From the cell containing the given text, extract its center point as (X, Y) coordinate. 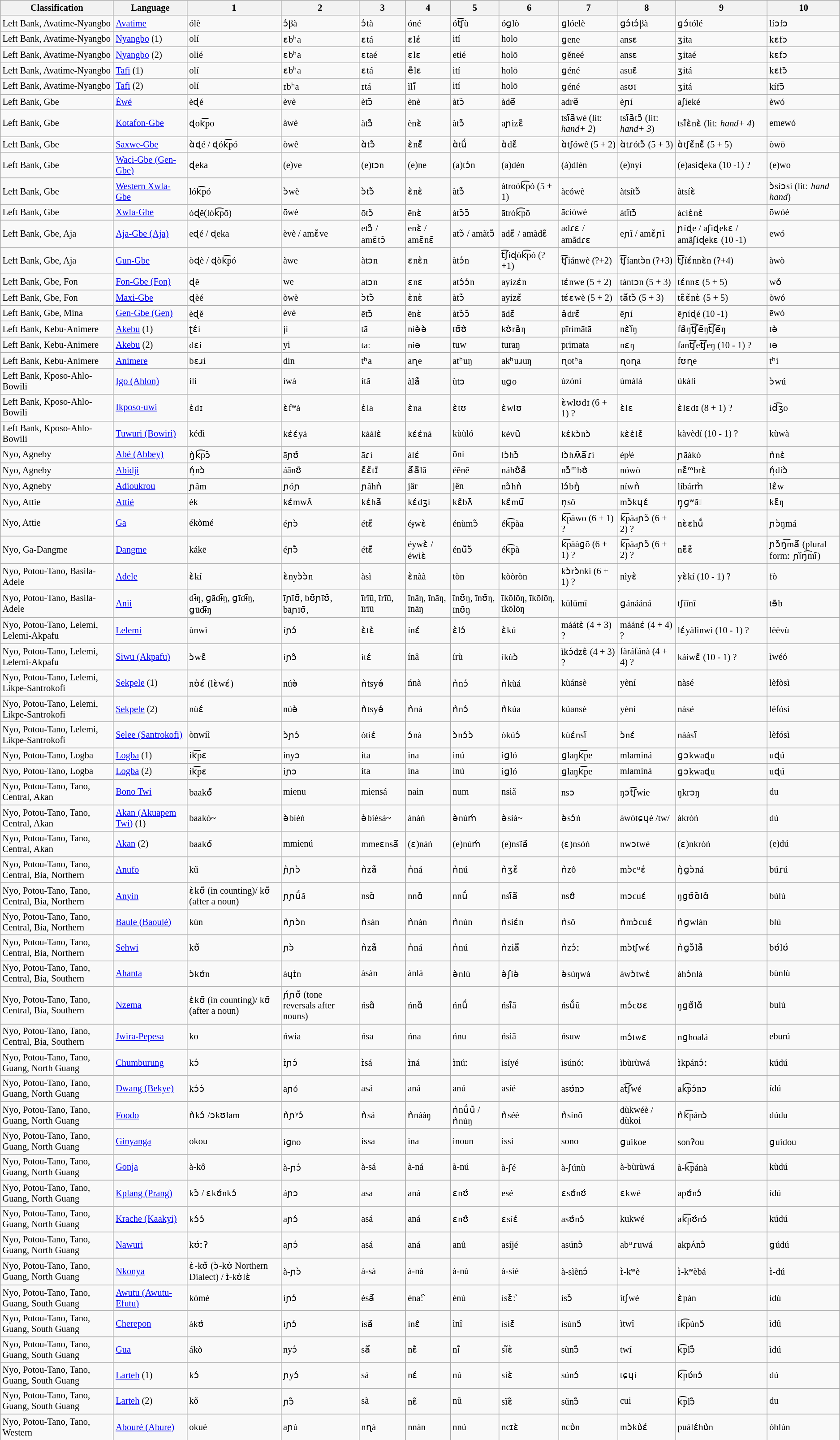
Anyin (150, 895)
ék͡pà (529, 549)
k͡plɔ̃ (721, 1401)
Foodo (150, 1115)
ə̀súŋwà (589, 973)
àtĩ́tɔ̃̀ (647, 212)
ìbùrùwá (647, 1063)
tuw (475, 345)
ǹmɔ̀cuɛ́ (647, 922)
itʃwé (647, 1298)
ènaː́ ̀ (428, 1298)
íɲɔ̂ (320, 657)
ŋ̀k͡pɔ̄ (234, 454)
issi (529, 1142)
tʰi (804, 360)
ŋ̀ɡɔ̀ná (721, 869)
Kplang (Prang) (150, 1193)
akpʌ́nɔ̂ (721, 1245)
ínâ (428, 657)
Abidji (150, 471)
ɖok͡po (234, 123)
enɛ̀ / amɛ̃nɛ̃ (428, 234)
Tuwuri (Bowiri) (150, 434)
ìtã (383, 381)
ɡuidou (804, 1142)
mɔ̀tʃwɛ́ (647, 948)
adɾɛ / amãdɾɛ (589, 234)
ʒita (721, 39)
ɔ̀nɛ́ (647, 735)
bʊ́lʊ́ (804, 948)
ɲâhǹ (383, 486)
mmienú (320, 844)
ɛnʊ̂ (475, 1219)
ayizɛ́n (529, 281)
ɛnɛ (428, 281)
nɛ̃̀ɛ̃́ (721, 549)
ìtɛ́ (383, 657)
ŋɡʊ̃ɑ̃lɑ̃́ (721, 895)
ɲɔ̃ (320, 1401)
Akebu (2) (150, 345)
ńsuw (589, 1037)
Kotafon-Gbe (150, 123)
nú (475, 1375)
èɲí (647, 102)
Classification (57, 8)
úkàli (721, 381)
àcíɛ̀nɛ̀ (721, 212)
lèèvù (804, 630)
ǹnáàŋ (428, 1115)
Logba (1) (150, 756)
ńsṹũ (589, 1005)
àwè (320, 123)
ɲ̀ɲɔ̀ (320, 869)
à-sìè (529, 1271)
kòmé (234, 1298)
kààlɛ̀ (383, 434)
Nzema (150, 1005)
7 (589, 8)
ǹɡwlàn (721, 922)
tsĩ́ã̀wè (litː hand+ 2) (589, 123)
ɔ̀wɛ̃̂ (234, 657)
kɔ̃ / ɛkʊ́nkɔ́ (234, 1193)
síɛ̀ (529, 1375)
ńnà (428, 683)
t͡ʃíɛ́nnɛ̀n (?+4) (721, 261)
ńnu (475, 1037)
ɲâm (234, 486)
ǹsàn (383, 922)
1 (234, 8)
okou (234, 1142)
ɛ̀-kʊ̃̀ (ɔ̀-kʊ̀ Northern Dialect) / ɪ̀-kʊ̀lɛ̀ (234, 1271)
turaŋ (529, 345)
tɛ́ɛwè (5 + 2) (589, 298)
Gen-Gbe (Gen) (150, 313)
à-ɲɔ́ (320, 1167)
ɛ̀nàà (428, 576)
à-sà (383, 1271)
sono (589, 1142)
ìsɔ̃́ (589, 1298)
wǒ (804, 281)
ùmàlà (647, 381)
emewó (804, 123)
ɛnʊ́ (475, 1193)
éɲɔ̃̀ (320, 549)
ékòmé (234, 523)
Gonja (150, 1167)
óɡlò (529, 23)
ɡúdú (804, 1245)
ɡěneé (589, 55)
(e)dú (804, 844)
ínɛ́ (428, 630)
ēɲí (647, 313)
aɳe (428, 360)
2 (320, 8)
kòòròn (529, 576)
ɔ̀ɲɔ́ (320, 735)
kɛ̀ɛ̀lɛ̃̀ (647, 434)
asa (383, 1193)
ń̩nɔ̀ (234, 471)
nɛŋ (647, 345)
esé (529, 1193)
inyɔ (320, 756)
mɔcuɛ́ (647, 895)
à-ɲɔ̀ (320, 1271)
ɖèé (234, 298)
kɛ́ɛ́yá (320, 434)
sũnɔ̃ (589, 1401)
ayizɛ̃ (529, 298)
nɛ̃ (428, 1401)
ɛ̃́ɛ̃̄tɪ̄ (383, 471)
ɛ̀la (383, 408)
tɘ̄b (804, 603)
ǹsá (383, 1115)
bɛɹi (234, 360)
5 (475, 8)
éɟwɛ̀ (428, 523)
asuɛ̄ (647, 70)
ɲóɲ (320, 486)
ɛ̀lɛ (647, 408)
ētɔ̃̀ (383, 313)
ǹkɔ́ /ɔkʊlam (234, 1115)
taː (383, 345)
issa (383, 1142)
ńsɑ̃ (383, 1005)
ak͡pɔ́nɔ (721, 1089)
àsì (383, 576)
Bono Twi (150, 792)
ɪ̀kpánɔ́ː (721, 1063)
káiwɛ̃̂ (10 - 1) ? (721, 657)
anû (475, 1245)
òtìɛ́ (383, 735)
ǹsô (589, 922)
kùdú (804, 1167)
ńnɑ̃ (428, 1005)
àlɛ́ (428, 454)
àwòtɕɥé /tw/ (647, 818)
àtsítɔ̃̀ (647, 191)
àtɔ́n (475, 261)
ə̀bìéń (320, 818)
nìə̀ə̀ (428, 329)
ńwia (320, 1037)
fant͡ʃet͡ʃeŋ (10 - 1) ? (721, 345)
Nyangbo (1) (150, 39)
Gun-Gbe (150, 261)
ǹk͡pánɔ̀ (721, 1115)
òɖè / ɖòk͡pó (234, 261)
nnṹ (475, 895)
tòn (475, 576)
ə̀núḿ (475, 818)
Tafi (1) (150, 70)
mienu (320, 792)
kũ (234, 869)
Avatime (150, 23)
nɛ̃̀ (428, 1349)
ɑ̀tɾótɔ̃̂ (5 + 3) (647, 144)
īnāŋ, īnāŋ, īnāŋ (428, 603)
ńsiã (529, 1037)
líbárm̀ (721, 486)
ɲɔ̀ŋmá (804, 523)
ńna (428, 1037)
nɔ̂hǹ (529, 486)
sĩɛ̃ (529, 1401)
adɛ̃ / amãdɛ̃ (529, 234)
ʈɛ́ì (234, 329)
eburú (804, 1037)
bùnlù (804, 973)
asúnɔ̂ (589, 1245)
kʊ̀rã̀ŋ (529, 329)
lɔ́bŋ̀ (589, 486)
níwǹ (647, 486)
ìdú (804, 1349)
ɑ̀tɔ̃̂ (383, 144)
aɲizɛ̃ (529, 123)
nùɛ́ (234, 709)
ót͡ʃù (475, 23)
ɖě (234, 281)
ɛ̀wlʊdɪ (6 + 1) ? (589, 408)
Larteh (2) (150, 1401)
fò (804, 576)
ǹnɛ̀ (804, 454)
Tafi (2) (150, 86)
ōní (475, 454)
(a)dén (529, 165)
Xwla-Gbe (150, 212)
(e)ne (428, 165)
ìk͡púnɔ̋ (721, 1323)
òwè (320, 298)
aɲó (320, 1089)
étɛ̃ (383, 523)
ǹʒɛ̃́ (529, 869)
Waci-Gbe (Gen-Gbe) (150, 165)
ènú (475, 1298)
nnàn (428, 1427)
ə̀bìèsá~ (383, 818)
ɡuikoe (647, 1142)
baakó~ (234, 818)
ìdû (804, 1323)
nɡhoalá (721, 1037)
Left Bank, Gbe, Mina (57, 313)
Lelemi (150, 630)
tā (383, 329)
10 (804, 8)
atɔ́ɔ́n (475, 281)
ʒitaé (721, 55)
(ɛ)náń (428, 844)
òkúɔ́ (529, 735)
ǹnṹũ̀ / ǹnúŋ (475, 1115)
ɲɲṹã (320, 895)
à-ná (428, 1167)
ɳoɳa (647, 360)
ìsɛ̃́ː ̀ (529, 1298)
kʊ́ːʔ (234, 1245)
ɪ̀-dú (804, 1271)
àtsíɛ̀ (721, 191)
īrīū, īrīū, īrīū (383, 603)
ə̀ʃiə̀ (529, 973)
ùzòni (589, 381)
ɛ̀wlʊ (529, 408)
èwó (804, 102)
kõ (234, 1401)
ēɲíɖé (10 -1) (721, 313)
ɛ̀kí (234, 576)
òwê (320, 144)
ɑ̀ɖé / ɖók͡pó (234, 144)
nwɔtwé (647, 844)
ɛsíɛ́ (529, 1219)
ɛ̀tʊ (475, 408)
lɔ̀hʍ̃ã̄ɾí (589, 454)
Ginyanga (150, 1142)
nɛ̀ĩ̀ŋ (647, 329)
n̩ső (589, 502)
ɛ̀lɔ́ (475, 630)
9 (721, 8)
ɛsʊ́nʊ́ (589, 1193)
pīrìmātā (589, 329)
àtroók͡pó (5 + 1) (529, 191)
à-nù (475, 1271)
ɲ́ɲʊ̃ (tone reversals after nouns) (320, 1005)
ànáń (428, 818)
ìsã́ (383, 1323)
Nyo, Potou-Tano, Tano, Western (57, 1427)
ncɪɛ̀ (529, 1427)
ŋɔt͡ʃwie (647, 792)
Gua (150, 1349)
adrẽ́ (589, 102)
ɡánááná (647, 603)
èɖě (234, 313)
sã́ (383, 1349)
kūlūmī (589, 603)
t͡ʃiánwè (?+2) (589, 261)
eɖé / ɖeka (234, 234)
īɲīʊ̄, bʊ̄ɲīʊ̄, bāɲīʊ̄, (320, 603)
kɛfɔ̄ (804, 70)
(e)asiɖeka (10 -1) ? (721, 165)
ètɔ̃ (383, 102)
ɪ̀-kʷè (647, 1271)
Dangme (150, 549)
ɛ̀kú (529, 630)
líɔfɔ (804, 23)
nsĩ́ã́ (529, 895)
bulú (804, 1005)
kɛ́mwʌ̃́ (320, 502)
nĩ́ (475, 1349)
ɔ̀wú (804, 381)
8 (647, 8)
kákē (234, 549)
īnʊ̄ŋ, īnʊ̄ŋ, īnʊ̄ŋ (475, 603)
at͡ʃwé (647, 1089)
Akebu (1) (150, 329)
Éwé (150, 102)
kɛ́dʒí (428, 502)
Sehwi (150, 948)
ādɛ̃́ (529, 313)
búlú (804, 895)
Akan (2) (150, 844)
èpʲè (647, 454)
ĩlĩ́ (428, 86)
íkùɔ̀ (529, 657)
iɡno (320, 1142)
ɪtá (383, 86)
kɛ́ɛ́ná (428, 434)
Abouré (Abure) (150, 1427)
tə̀ (804, 329)
máátɛ̀ (4 + 3) ? (589, 630)
kɛ́hã́ (383, 502)
ɛ̀lɛdɪ (8 + 1) ? (721, 408)
ńnṹ (475, 1005)
ɛnɛ̀n (428, 261)
àtɔn (383, 261)
tã́tɔ̃̀ (5 + 3) (647, 298)
jâr (428, 486)
kévũ̀ (529, 434)
àcówè (589, 191)
ǹɡɔ̃̀lã̀ (721, 948)
āɲʊ̃́ (320, 454)
àdẽ́ (529, 102)
ɑ̀tʃɛ̃́nɛ̃̂ (5 + 5) (721, 144)
ātrók͡pō (529, 212)
asʊ́nɔ (589, 1089)
k͡plɔ̃́ (721, 1349)
énùmɔ̃ (475, 523)
sã (383, 1401)
Language (150, 8)
Attié (150, 502)
mɔ̀cᵘɛ́ (647, 869)
ùnwì (234, 630)
ncʋ̀n (589, 1427)
ɛtaé (383, 55)
àkʊ́ (234, 1323)
3 (383, 8)
k͡pʋ́nɔ́ (721, 1375)
tántɔn (5 + 3) (647, 281)
mɔ̃̀kɥɛ́ (647, 502)
ɳotʰa (589, 360)
k͡pàaɲɔ̃ (6 + 2) ? (647, 523)
etɔ̃̂ / amɛ̃tɔ̃ (383, 234)
óblún (804, 1427)
sĩ̀ɛ̀ (529, 1349)
mɔ́cʊɛ (647, 1005)
ɡɔ́tɔ́βà (647, 23)
ɔ́tà (383, 23)
ɔ̀síɔsí (litː hand hand) (804, 191)
ōtɔ̃̀ (383, 212)
tsĩ́ɛ̀nɛ̀ (litː hand+ 4) (721, 123)
éɲɔ̀ (320, 523)
asíé (529, 1089)
àlã̀ (428, 381)
asʊ́nɔ́ (589, 1219)
yi (320, 345)
Nyangbo (2) (150, 55)
ɡene (589, 39)
Krache (Kaakyi) (150, 1219)
fã̀ŋt͡ʃẽ̄ŋt͡ʃẽ̄ŋ (721, 329)
ə̀nlù (475, 973)
ólè (234, 23)
sá (383, 1375)
ìnî (475, 1323)
nsʊ̂ (589, 895)
ɑ̀tʃówê (5 + 2) (589, 144)
èɖé (234, 102)
óné (428, 23)
éywɛ̀ / éwìɛ̀ (428, 549)
à-k͡pánà (721, 1167)
ɪ̀ná (428, 1063)
okuè (234, 1427)
àhɔ́nlà (721, 973)
ènè (428, 102)
ùtɔ (475, 381)
(ɛ)nsóń (589, 844)
ònwíì (234, 735)
ēwó (804, 313)
anú (475, 1089)
à-kô (234, 1167)
à-sìènɔ́ (589, 1271)
k͡pàaɲɔ̃̄ (6 + 2) ? (647, 549)
kɛ́kɔ̀nɔ̀ (589, 434)
tʰa (383, 360)
6 (529, 8)
tsĩ́ã̀tɔ̃̂ (litː hand+ 3) (647, 123)
apʊ́nɔ́ (721, 1193)
nɛ̃́ᵐbrɛ̀ (721, 471)
kùɛ́nsĩ́ (589, 735)
puálɛ́hʋ̀n (721, 1427)
nówò (647, 471)
ǹnún (475, 922)
Fon-Gbe (Fon) (150, 281)
jên (475, 486)
(e)tɔn (383, 165)
à-ʃé (529, 1167)
à-bùrùwá (647, 1167)
kɛ̃̋ŋ (804, 502)
kukwé (647, 1219)
àɥɪ̀n (320, 973)
ńsa (383, 1037)
dɨ̄ŋ, ɡādɨ̄ŋ, ɡīdɨ̄ŋ, ɡūdɨ̄ŋ (234, 603)
ìdù (804, 1298)
nɛ́ (428, 1375)
ɡlóelè (589, 23)
ǹséè (529, 1115)
ɛ̀pán (721, 1298)
Abé (Abbey) (150, 454)
kùánsè (589, 683)
kɛ̋mũ̄ (529, 502)
Akan (Akuapem Twi) (1) (150, 818)
Dwang (Bekye) (150, 1089)
inoun (475, 1142)
Sekpele (1) (150, 683)
ōwè (320, 212)
āɾí (383, 454)
ɛ̀dɪ (234, 408)
Selee (Santrokofi) (150, 735)
ɪ̀núː (475, 1063)
Baule (Baoulé) (150, 922)
kùn (234, 922)
asíjé (529, 1245)
tɛ̃ɛ̃nɛ̀ (5 + 5) (721, 298)
ili (234, 381)
tʊ̄ʊ̀ (475, 329)
nʊ̀ɛ́ (lɛ̀wɛ́) (234, 683)
ewó (804, 234)
kàvèdí (10 - 1) ? (721, 434)
miensá (383, 792)
ɲāàkó (721, 454)
nnɑ̃́ (428, 895)
ə̀sɔ́ń (589, 818)
t͡ʃíɖòk͡pó (?+1) (529, 261)
aʃíeké (721, 102)
íɲɔ́ (320, 630)
fàráfánà (4 + 4) ? (647, 657)
ɲyɔ́ (320, 1375)
àwò (804, 261)
kɔ̀rɔ̀nkí (6 + 1) ? (589, 576)
nɛ̀ɛhṹ (721, 523)
ɪ̀ɲɔ́ (320, 1063)
(e)núḿ (475, 844)
ŋɡʊ̃lɑ̃́ (721, 1005)
náhʊ̃̀ã̀ (529, 471)
áānʊ̄ (320, 471)
ɖeka (234, 165)
Adele (150, 576)
àtɔ̃̂ (383, 123)
ōwóé (804, 212)
Awutu (Awutu-Efutu) (150, 1298)
(a)tɔ́n (475, 165)
à-ʃúnù (589, 1167)
tə (804, 345)
nsɑ̃ (383, 895)
Nawuri (150, 1245)
Siwu (Akpafu) (150, 657)
cui (647, 1401)
ǎdrɛ̃́ (589, 313)
ɛ̀tɛ̀ (383, 630)
Ga (150, 523)
ɑ̀dɛ̃́ (529, 144)
òwó (804, 298)
lɔ̀hɔ̃̀ (529, 454)
ènɛ̀ (428, 123)
4 (428, 8)
ákò (234, 1349)
tʃīīnī (721, 603)
atʰuŋ (475, 360)
nain (428, 792)
àtɔ̃̄ɔ̃̄ (475, 212)
num (475, 792)
énũ̄ɔ̃̄ (475, 549)
Larteh (1) (150, 1375)
òɖě(lók͡pō) (234, 212)
ɛ̀na (428, 408)
èsã́ (383, 1298)
ìwà (320, 381)
à-sá (383, 1167)
Saxwe-Gbe (150, 144)
ék͡pàa (529, 523)
búɾú (804, 869)
etié (475, 55)
ìwéó (804, 657)
ǹkúa (529, 709)
kɛ̋bʌ̃́ (475, 502)
ɲíɖe / aʃiɖekɛ / amãʃíɖekɛ (10 -1) (721, 234)
írù (475, 657)
tɛ́nnɛ (5 + 5) (721, 281)
ə̀sìá~ (529, 818)
ko (234, 1037)
lók͡pó (234, 191)
ẽlɛ (428, 70)
kùwà (804, 434)
ìd͡ʒo (804, 408)
ɲɔ̃̀ŋ͡mã́ (plural formː ɲĩ̀ŋ͡mĩ́) (804, 549)
ã́ã̄lā (428, 471)
áɲɔ (320, 1193)
ak͡pʊ́nɔ́ (721, 1219)
atɔn (383, 281)
mmeɛnsã́ (383, 844)
kúansè (589, 709)
àsàn (383, 973)
Ahanta (150, 973)
akʰuɹuŋ (529, 360)
kʊ̃̀ (234, 948)
ànlà (428, 973)
kífɔ̄ (804, 86)
ǹɲɔ̀n (320, 922)
à-nà (428, 1271)
máánɛ́ (4 + 4) ? (647, 630)
Anii (150, 603)
nsiã (529, 792)
ɔ́nà (428, 735)
éēnē (475, 471)
atɔ̃ / amãtɔ̃ (475, 234)
àkróń (721, 818)
èk (234, 502)
Igo (Ahlon) (150, 381)
(e)ve (320, 165)
jí (320, 329)
(e)nyí (647, 165)
ɔ́βà (320, 23)
ɑ̀tṹ (475, 144)
Anufo (150, 869)
ɛ̀fʷà (320, 408)
ń̩díɔ̀ (804, 471)
èvè / amɛ̃ve (320, 234)
(ɛ)nkróń (721, 844)
lèfòsì (804, 683)
twí (647, 1349)
we (320, 281)
dúdu (804, 1115)
kédì (234, 434)
súnɔ́ (589, 1375)
Jwira-Pepesa (150, 1037)
aɲù (320, 1427)
Western Xwla-Gbe (150, 191)
kùùló (475, 434)
àtɔ̃́ɔ̃ (475, 313)
nsɔ (589, 792)
ìsíɛ̃̀ (529, 1323)
ǹsiɛ́n (529, 922)
k͡pààɡō (6 + 1) ? (589, 549)
īkōlōŋ, īkōlōŋ, īkōlōŋ (529, 603)
àwe (320, 261)
mɔ̀kʋ̀ɛ́ (647, 1427)
ǹkùá (529, 683)
ìsúnóː (589, 1063)
Animere (150, 360)
iɲɔ (320, 771)
sonʔou (721, 1142)
Maxi-Gbe (150, 298)
tɕɥí (647, 1375)
nàásĩ́ (721, 735)
ācíòwè (589, 212)
Cherepon (150, 1323)
ŋkrɔŋ (721, 792)
ìsíyé (529, 1063)
ńsĩ́ã (529, 1005)
ɛ̀nɛ̃̂ (428, 144)
abᵘɾuwá (647, 1245)
eɲĩ / amɛ̃ɲĩ (647, 234)
ɪ̀sá (383, 1063)
dɛi (234, 345)
ìnɛ̂ (428, 1323)
ɔ̀wè (320, 191)
ǹnán (428, 922)
Aja-Gbe (Aja) (150, 234)
fʊɳe (721, 360)
(e)wo (804, 165)
tɛ́nwe (5 + 2) (589, 281)
ɪ̀-kʷèbá (721, 1271)
ɪbʰa (320, 86)
niə (428, 345)
ŋ̩ɡʷã (721, 502)
(e)nsĩã́ (529, 844)
ɛkwé (647, 1193)
òwō (804, 144)
Ikposo-uwi (150, 408)
Nyo, Ga-Dangme (57, 549)
ǹɲʸɔ́ (320, 1115)
ɡɔ́tólé (721, 23)
blú (804, 922)
ǹzɔ́ː (589, 948)
Nkonya (150, 1271)
sùnɔ̃́ (589, 1349)
k͡pàwo (6 + 1) ? (589, 523)
nyɔ́ (320, 1349)
étɛ̃̄ (383, 549)
ɛlɛ́ (428, 39)
nɳà (383, 1427)
ɛ̀nyɔ̀ɔ̀n (320, 576)
olié (234, 55)
mɔ́twɛ (647, 1037)
nìyɛ̀ (647, 576)
asʊī (647, 86)
lɛ̂w (804, 486)
(á)dlén (589, 165)
din (320, 360)
nɔ̃́ᵐbʊ̀ (589, 471)
ɔ̀kʊ́n (234, 973)
Sekpele (2) (150, 709)
primata (589, 345)
Adioukrou (150, 486)
uɡo (529, 381)
ǹsínō (589, 1115)
Chumburung (150, 1063)
ɲɔ̀ (320, 948)
nnú (475, 1427)
ǹzô (589, 869)
ɔ̀nɔ́ɔ̀ (475, 735)
ìtwî (647, 1323)
à-nú (475, 1167)
àwɔ̀twɛ̀ (647, 973)
dùkwéè / dùkoi (647, 1115)
lɛ́yàlìnwì (10 - 1) ? (721, 630)
ɛlɛ (428, 55)
nũ (475, 1401)
ǹziã́ (529, 948)
holo (529, 39)
t͡ʃíantɔ̀n (?+3) (647, 261)
àtɔ̃ (475, 102)
Logba (2) (150, 771)
yɛ̀kí (10 - 1) ? (721, 576)
ìsúnɔ̋ (589, 1323)
ìkɔ́dzɛ̂ (4 + 3) ? (589, 657)
